Capture the cell that displays the provided text and extract its [x, y] central coordinate. 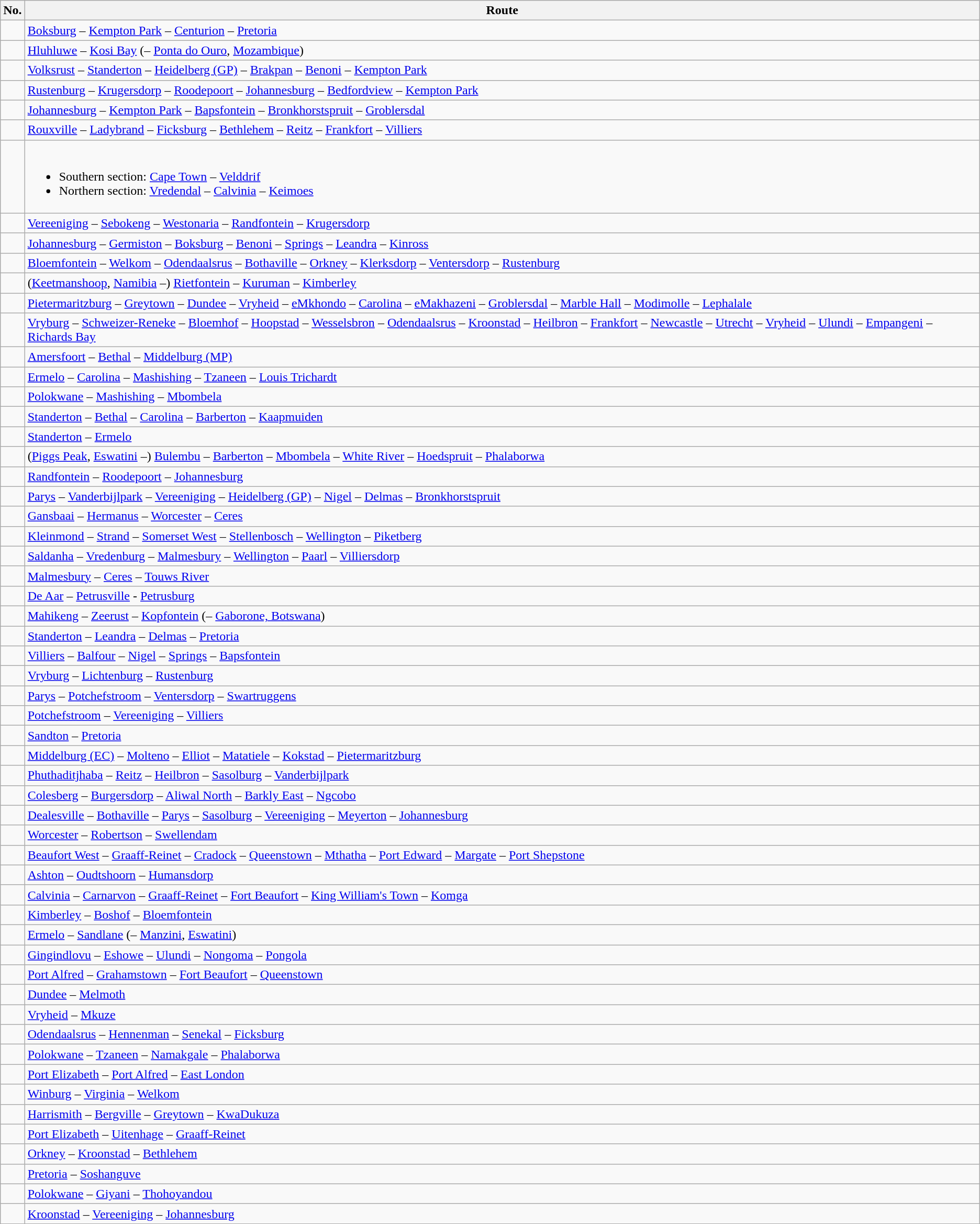
Phuthaditjhaba – Reitz – Heilbron – Sasolburg – Vanderbijlpark [502, 775]
Port Elizabeth – Uitenhage – Graaff-Reinet [502, 1134]
Rouxville – Ladybrand – Ficksburg – Bethlehem – Reitz – Frankfort – Villiers [502, 130]
Hluhluwe – Kosi Bay (– Ponta do Ouro, Mozambique) [502, 50]
Standerton – Leandra – Delmas – Pretoria [502, 636]
Odendaalsrus – Hennenman – Senekal – Ficksburg [502, 1034]
Orkney – Kroonstad – Bethlehem [502, 1154]
Malmesbury – Ceres – Touws River [502, 576]
Boksburg – Kempton Park – Centurion – Pretoria [502, 30]
Colesberg – Burgersdorp – Aliwal North – Barkly East – Ngcobo [502, 795]
Vryheid – Mkuze [502, 1015]
Kleinmond – Strand – Somerset West – Stellenbosch – Wellington – Piketberg [502, 536]
Worcester – Robertson – Swellendam [502, 835]
Gingindlovu – Eshowe – Ulundi – Nongoma – Pongola [502, 954]
Dundee – Melmoth [502, 995]
Bloemfontein – Welkom – Odendaalsrus – Bothaville – Orkney – Klerksdorp – Ventersdorp – Rustenburg [502, 263]
Kimberley – Boshof – Bloemfontein [502, 915]
Polokwane – Mashishing – Mbombela [502, 397]
Vryburg – Lichtenburg – Rustenburg [502, 676]
Parys – Vanderbijlpark – Vereeniging – Heidelberg (GP) – Nigel – Delmas – Bronkhorstspruit [502, 496]
Johannesburg – Kempton Park – Bapsfontein – Bronkhorstspruit – Groblersdal [502, 110]
Harrismith – Bergville – Greytown – KwaDukuza [502, 1114]
Sandton – Pretoria [502, 736]
Johannesburg – Germiston – Boksburg – Benoni – Springs – Leandra – Kinross [502, 243]
Saldanha – Vredenburg – Malmesbury – Wellington – Paarl – Villiersdorp [502, 556]
Volksrust – Standerton – Heidelberg (GP) – Brakpan – Benoni – Kempton Park [502, 70]
Mahikeng – Zeerust – Kopfontein (– Gaborone, Botswana) [502, 616]
Standerton – Bethal – Carolina – Barberton – Kaapmuiden [502, 417]
Villiers – Balfour – Nigel – Springs – Bapsfontein [502, 656]
Middelburg (EC) – Molteno – Elliot – Matatiele – Kokstad – Pietermaritzburg [502, 755]
Vereeniging – Sebokeng – Westonaria – Randfontein – Krugersdorp [502, 223]
(Piggs Peak, Eswatini –) Bulembu – Barberton – Mbombela – White River – Hoedspruit – Phalaborwa [502, 457]
De Aar – Petrusville - Petrusburg [502, 596]
Standerton – Ermelo [502, 437]
Southern section: Cape Town – VelddrifNorthern section: Vredendal – Calvinia – Keimoes [502, 176]
Pietermaritzburg – Greytown – Dundee – Vryheid – eMkhondo – Carolina – eMakhazeni – Groblersdal – Marble Hall – Modimolle – Lephalale [502, 303]
Amersfoort – Bethal – Middelburg (MP) [502, 357]
No. [13, 10]
Beaufort West – Graaff-Reinet – Cradock – Queenstown – Mthatha – Port Edward – Margate – Port Shepstone [502, 855]
Rustenburg – Krugersdorp – Roodepoort – Johannesburg – Bedfordview – Kempton Park [502, 90]
Port Alfred – Grahamstown – Fort Beaufort – Queenstown [502, 975]
Pretoria – Soshanguve [502, 1174]
Potchefstroom – Vereeniging – Villiers [502, 716]
Ermelo – Carolina – Mashishing – Tzaneen – Louis Trichardt [502, 377]
Gansbaai – Hermanus – Worcester – Ceres [502, 516]
Parys – Potchefstroom – Ventersdorp – Swartruggens [502, 696]
Polokwane – Tzaneen – Namakgale – Phalaborwa [502, 1054]
Calvinia – Carnarvon – Graaff-Reinet – Fort Beaufort – King William's Town – Komga [502, 895]
Dealesville – Bothaville – Parys – Sasolburg – Vereeniging – Meyerton – Johannesburg [502, 815]
(Keetmanshoop, Namibia –) Rietfontein – Kuruman – Kimberley [502, 283]
Randfontein – Roodepoort – Johannesburg [502, 476]
Port Elizabeth – Port Alfred – East London [502, 1074]
Ermelo – Sandlane (– Manzini, Eswatini) [502, 934]
Route [502, 10]
Winburg – Virginia – Welkom [502, 1094]
Kroonstad – Vereeniging – Johannesburg [502, 1214]
Polokwane – Giyani – Thohoyandou [502, 1194]
Ashton – Oudtshoorn – Humansdorp [502, 875]
